Capture the cell that displays the provided text and extract its [X, Y] central coordinate. 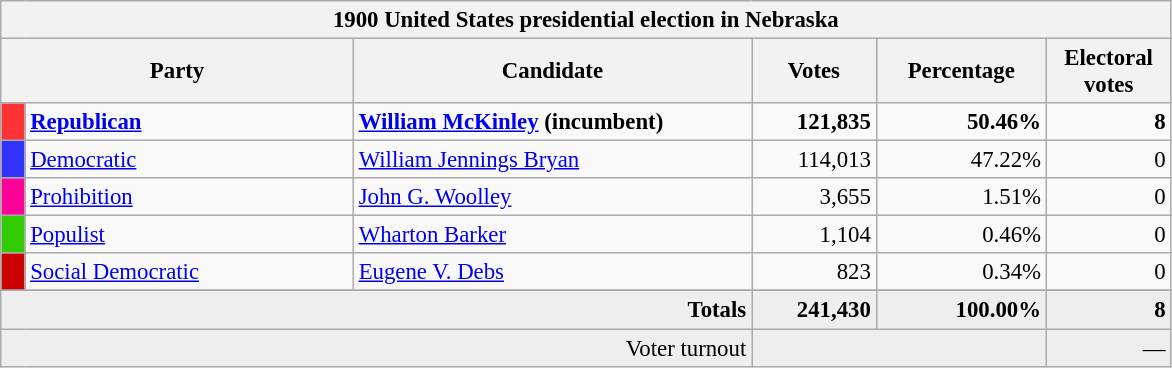
Populist [189, 235]
Voter turnout [376, 348]
Party [178, 72]
121,835 [814, 122]
Percentage [961, 72]
Candidate [552, 72]
0.34% [961, 273]
3,655 [814, 197]
Votes [814, 72]
Democratic [189, 160]
William Jennings Bryan [552, 160]
1900 United States presidential election in Nebraska [586, 20]
0.46% [961, 235]
Eugene V. Debs [552, 273]
Social Democratic [189, 273]
50.46% [961, 122]
William McKinley (incumbent) [552, 122]
Republican [189, 122]
114,013 [814, 160]
241,430 [814, 310]
1,104 [814, 235]
100.00% [961, 310]
47.22% [961, 160]
— [1108, 348]
Wharton Barker [552, 235]
1.51% [961, 197]
823 [814, 273]
Prohibition [189, 197]
Totals [376, 310]
Electoral votes [1108, 72]
John G. Woolley [552, 197]
